Find where the given text appears and provide that cell's center as (x, y) coordinate. 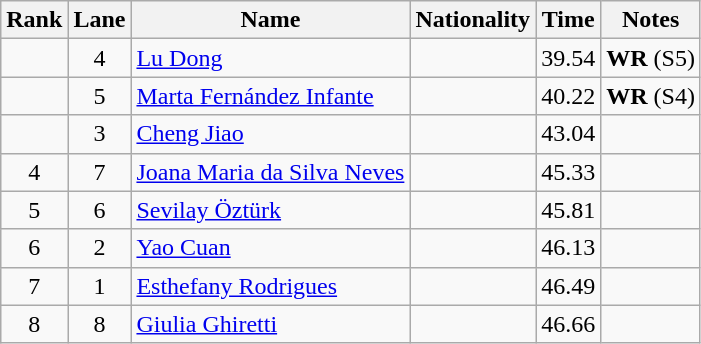
Cheng Jiao (270, 134)
Yao Cuan (270, 248)
Time (568, 20)
Lane (100, 20)
Joana Maria da Silva Neves (270, 172)
Nationality (473, 20)
40.22 (568, 96)
Marta Fernández Infante (270, 96)
Name (270, 20)
Rank (34, 20)
Notes (651, 20)
39.54 (568, 58)
Sevilay Öztürk (270, 210)
46.49 (568, 286)
WR (S5) (651, 58)
45.33 (568, 172)
43.04 (568, 134)
1 (100, 286)
WR (S4) (651, 96)
3 (100, 134)
46.66 (568, 324)
Esthefany Rodrigues (270, 286)
46.13 (568, 248)
Giulia Ghiretti (270, 324)
2 (100, 248)
Lu Dong (270, 58)
45.81 (568, 210)
